Provide the [X, Y] coordinate of the cell's center where the given text is located.  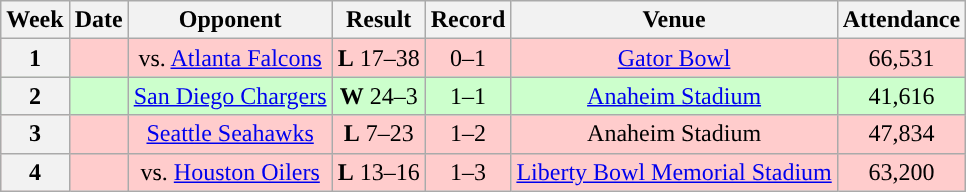
L 7–23 [378, 134]
Liberty Bowl Memorial Stadium [674, 172]
Seattle Seahawks [230, 134]
Week [35, 20]
Opponent [230, 20]
Result [378, 20]
vs. Houston Oilers [230, 172]
2 [35, 96]
3 [35, 134]
1–2 [468, 134]
L 17–38 [378, 58]
vs. Atlanta Falcons [230, 58]
66,531 [901, 58]
63,200 [901, 172]
San Diego Chargers [230, 96]
1 [35, 58]
1–1 [468, 96]
Date [98, 20]
Gator Bowl [674, 58]
W 24–3 [378, 96]
41,616 [901, 96]
L 13–16 [378, 172]
4 [35, 172]
Venue [674, 20]
0–1 [468, 58]
1–3 [468, 172]
Attendance [901, 20]
Record [468, 20]
47,834 [901, 134]
